Detect which cell encompasses the target text, then output its (X, Y) center coordinate. 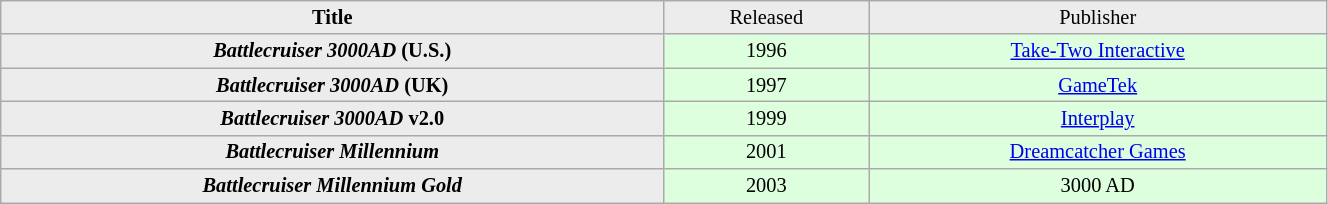
1996 (766, 51)
Battlecruiser 3000AD v2.0 (332, 118)
Dreamcatcher Games (1098, 152)
1999 (766, 118)
Take-Two Interactive (1098, 51)
1997 (766, 85)
Battlecruiser Millennium Gold (332, 186)
2001 (766, 152)
3000 AD (1098, 186)
Battlecruiser 3000AD (UK) (332, 85)
Battlecruiser Millennium (332, 152)
Publisher (1098, 17)
Interplay (1098, 118)
Released (766, 17)
2003 (766, 186)
GameTek (1098, 85)
Battlecruiser 3000AD (U.S.) (332, 51)
Title (332, 17)
